For the text-containing cell, return its midpoint in [X, Y] coordinate format. 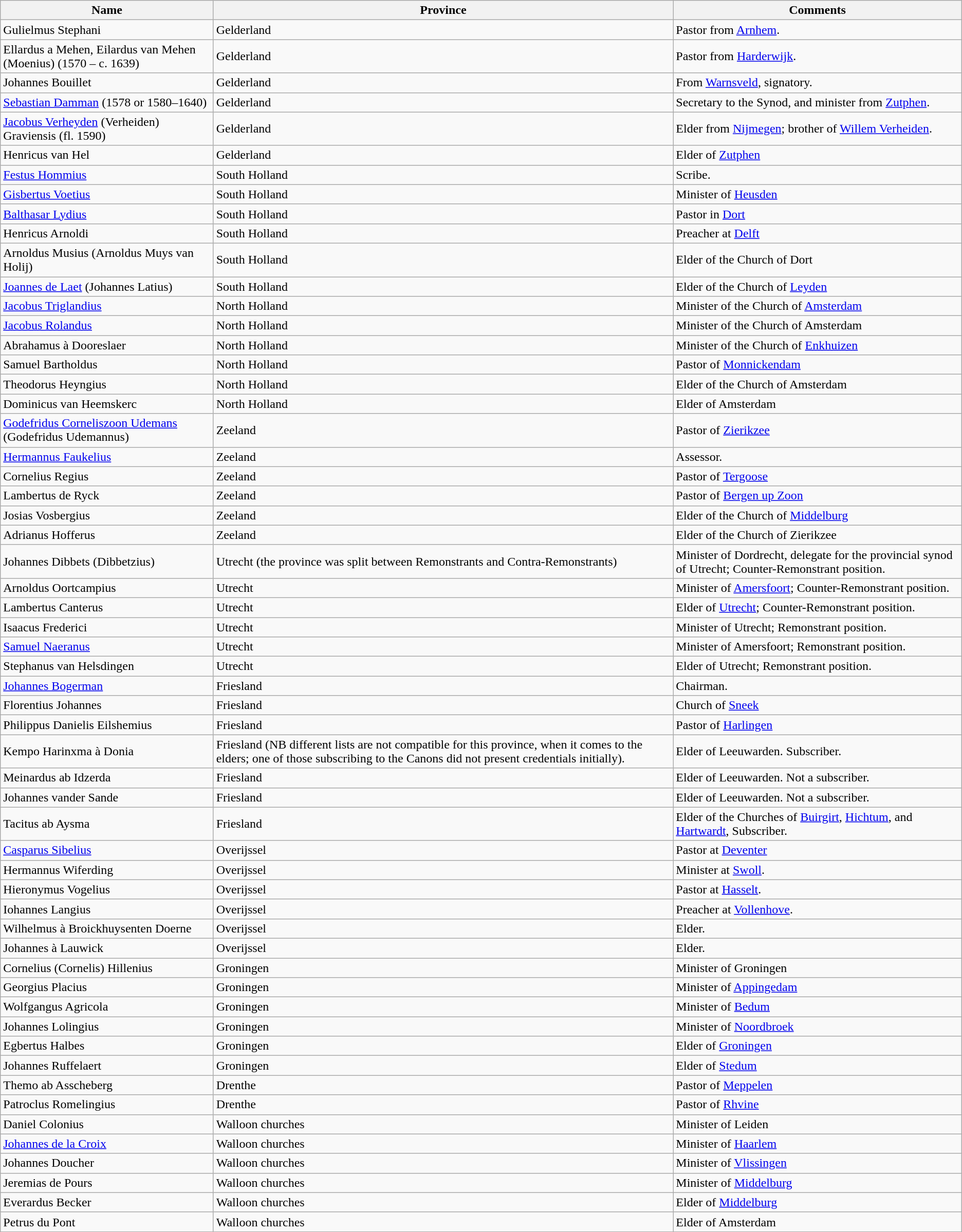
Tacitus ab Aysma [107, 824]
Pastor of Tergoose [817, 476]
Pastor of Monnickendam [817, 365]
Elder of the Church of Zierikzee [817, 535]
Pastor at Deventer [817, 850]
Themo ab Asscheberg [107, 1085]
Henricus van Hel [107, 155]
Utrecht (the province was split between Remonstrants and Contra-Remonstrants) [443, 561]
Elder of Stedum [817, 1066]
Scribe. [817, 175]
Hermannus Faukelius [107, 457]
Kempo Harinxma à Donia [107, 751]
Chairman. [817, 686]
Johannes de la Croix [107, 1144]
Name [107, 10]
Province [443, 10]
Ellardus a Mehen, Eilardus van Mehen (Moenius) (1570 – c. 1639) [107, 57]
Hermannus Wiferding [107, 870]
Minister of Dordrecht, delegate for the provincial synod of Utrecht; Counter-Remonstrant position. [817, 561]
Abrahamus à Dooreslaer [107, 345]
Pastor of Zierikzee [817, 431]
Henricus Arnoldi [107, 233]
Pastor of Bergen up Zoon [817, 496]
Johannes Bouillet [107, 83]
Everardus Becker [107, 1202]
Pastor in Dort [817, 214]
Elder of Utrecht; Remonstrant position. [817, 666]
Pastor from Harderwijk. [817, 57]
Minister of Heusden [817, 194]
Gulielmus Stephani [107, 30]
Minister of Noordbroek [817, 1026]
Samuel Naeranus [107, 647]
Minister of Amersfoort; Remonstrant position. [817, 647]
Sebastian Damman (1578 or 1580–1640) [107, 102]
Joannes de Laet (Johannes Latius) [107, 286]
Preacher at Vollenhove. [817, 909]
Johannes Doucher [107, 1163]
Minister of the Church of Enkhuizen [817, 345]
Johannes Ruffelaert [107, 1066]
Petrus du Pont [107, 1222]
Johannes à Lauwick [107, 948]
From Warnsveld, signatory. [817, 83]
Elder of Groningen [817, 1046]
Dominicus van Heemskerc [107, 404]
Elder of the Church of Leyden [817, 286]
Elder of the Church of Amsterdam [817, 384]
Minister of Middelburg [817, 1183]
Josias Vosbergius [107, 515]
Elder of Middelburg [817, 1202]
Johannes Bogerman [107, 686]
Lambertus de Ryck [107, 496]
Church of Sneek [817, 705]
Minister of Utrecht; Remonstrant position. [817, 627]
Elder of Leeuwarden. Subscriber. [817, 751]
Arnoldus Musius (Arnoldus Muys van Holij) [107, 260]
Hieronymus Vogelius [107, 889]
Elder of Utrecht; Counter-Remonstrant position. [817, 607]
Casparus Sibelius [107, 850]
Wilhelmus à Broickhuysenten Doerne [107, 928]
Pastor at Hasselt. [817, 889]
Elder of Zutphen [817, 155]
Samuel Bartholdus [107, 365]
Comments [817, 10]
Elder of the Churches of Buirgirt, Hichtum, and Hartwardt, Subscriber. [817, 824]
Gisbertus Voetius [107, 194]
Jeremias de Pours [107, 1183]
Johannes Dibbets (Dibbetzius) [107, 561]
Pastor of Rhvine [817, 1105]
Minister at Swoll. [817, 870]
Pastor from Arnhem. [817, 30]
Wolfgangus Agricola [107, 1007]
Egbertus Halbes [107, 1046]
Adrianus Hofferus [107, 535]
Balthasar Lydius [107, 214]
Florentius Johannes [107, 705]
Assessor. [817, 457]
Cornelius (Cornelis) Hillenius [107, 967]
Iohannes Langius [107, 909]
Elder of the Church of Middelburg [817, 515]
Johannes Lolingius [107, 1026]
Festus Hommius [107, 175]
Minister of Vlissingen [817, 1163]
Pastor of Meppelen [817, 1085]
Preacher at Delft [817, 233]
Johannes vander Sande [107, 797]
Pastor of Harlingen [817, 725]
Minister of Leiden [817, 1124]
Philippus Danielis Eilshemius [107, 725]
Lambertus Canterus [107, 607]
Daniel Colonius [107, 1124]
Godefridus Corneliszoon Udemans (Godefridus Udemannus) [107, 431]
Georgius Placius [107, 987]
Minister of Haarlem [817, 1144]
Arnoldus Oortcampius [107, 588]
Minister of Groningen [817, 967]
Minister of Appingedam [817, 987]
Jacobus Triglandius [107, 306]
Jacobus Rolandus [107, 326]
Minister of Bedum [817, 1007]
Theodorus Heyngius [107, 384]
Patroclus Romelingius [107, 1105]
Elder of the Church of Dort [817, 260]
Secretary to the Synod, and minister from Zutphen. [817, 102]
Jacobus Verheyden (Verheiden) Graviensis (fl. 1590) [107, 128]
Minister of Amersfoort; Counter-Remonstrant position. [817, 588]
Cornelius Regius [107, 476]
Elder from Nijmegen; brother of Willem Verheiden. [817, 128]
Isaacus Frederici [107, 627]
Meinardus ab Idzerda [107, 778]
Stephanus van Helsdingen [107, 666]
